Search for the cell housing the specified text and yield its (X, Y) center coordinate. 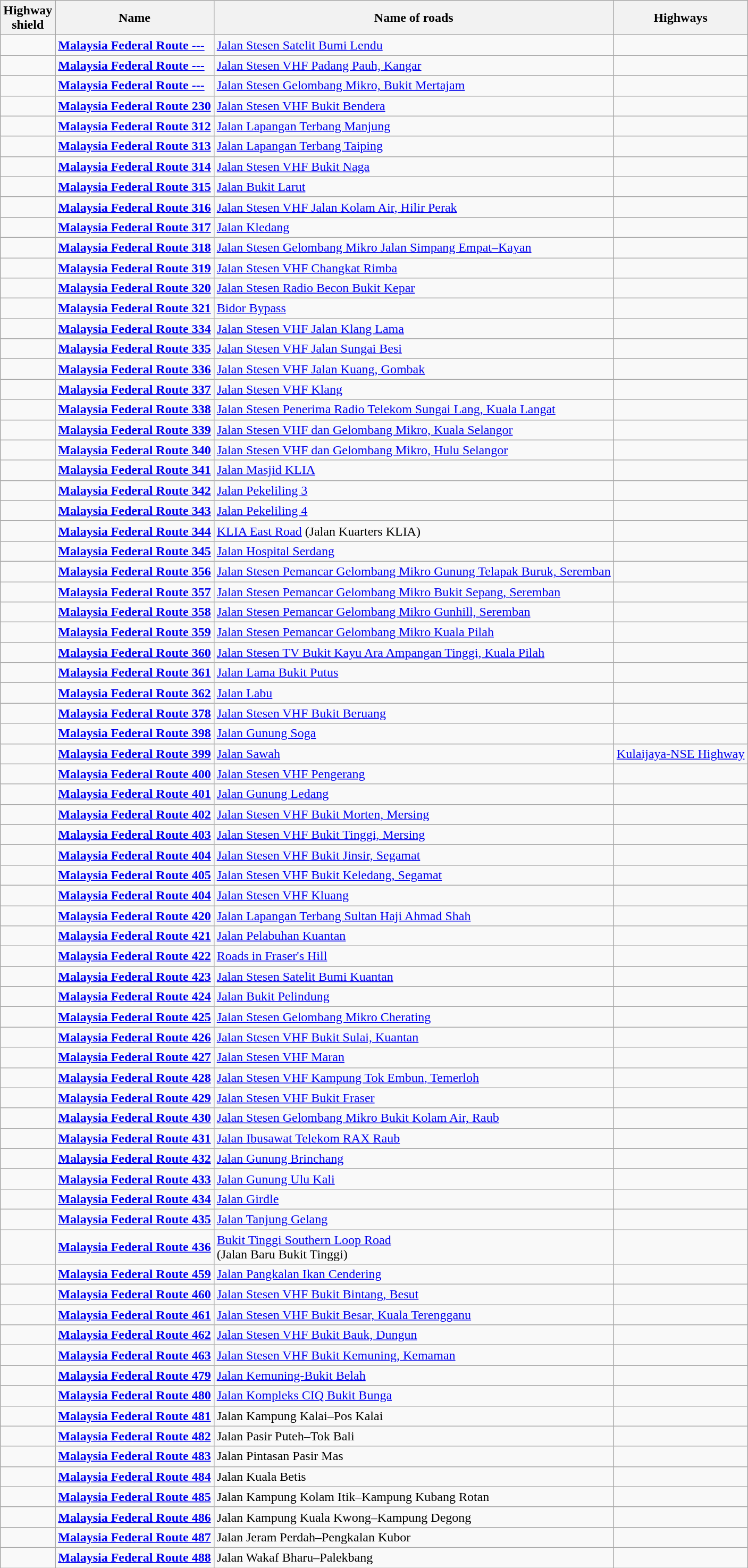
Jalan Stesen VHF Bukit Tinggi, Mersing (414, 835)
Jalan Pintasan Pasir Mas (414, 1456)
Malaysia Federal Route 434 (135, 1199)
Jalan Gunung Soga (414, 733)
Malaysia Federal Route 462 (135, 1335)
Malaysia Federal Route 398 (135, 733)
Malaysia Federal Route 378 (135, 713)
Jalan Kampung Kolam Itik–Kampung Kubang Rotan (414, 1497)
Jalan Stesen VHF Bukit Beruang (414, 713)
Malaysia Federal Route 361 (135, 673)
Malaysia Federal Route 483 (135, 1456)
Jalan Pelabuhan Kuantan (414, 936)
Jalan Gunung Ledang (414, 794)
Jalan Stesen VHF Padang Pauh, Kangar (414, 65)
Jalan Pekeliling 4 (414, 511)
Malaysia Federal Route 488 (135, 1557)
Name (135, 18)
Malaysia Federal Route 320 (135, 288)
Malaysia Federal Route 345 (135, 551)
Malaysia Federal Route 357 (135, 592)
Jalan Stesen Radio Becon Bukit Kepar (414, 288)
Malaysia Federal Route 340 (135, 450)
Malaysia Federal Route 399 (135, 754)
Name of roads (414, 18)
Jalan Tanjung Gelang (414, 1219)
Malaysia Federal Route 334 (135, 329)
Malaysia Federal Route 321 (135, 308)
Jalan Stesen VHF Bukit Bauk, Dungun (414, 1335)
Jalan Stesen Penerima Radio Telekom Sungai Lang, Kuala Langat (414, 410)
Malaysia Federal Route 428 (135, 1078)
Malaysia Federal Route 335 (135, 349)
Malaysia Federal Route 402 (135, 814)
Jalan Wakaf Bharu–Palekbang (414, 1557)
Malaysia Federal Route 405 (135, 875)
Malaysia Federal Route 401 (135, 794)
Malaysia Federal Route 230 (135, 106)
Malaysia Federal Route 422 (135, 956)
Jalan Stesen VHF Kluang (414, 895)
Malaysia Federal Route 358 (135, 612)
Malaysia Federal Route 319 (135, 268)
Jalan Lama Bukit Putus (414, 673)
Malaysia Federal Route 313 (135, 146)
Malaysia Federal Route 431 (135, 1138)
Jalan Girdle (414, 1199)
Malaysia Federal Route 423 (135, 977)
Bukit Tinggi Southern Loop Road(Jalan Baru Bukit Tinggi) (414, 1247)
Jalan Stesen VHF Bukit Besar, Kuala Terengganu (414, 1315)
Jalan Lapangan Terbang Manjung (414, 126)
Malaysia Federal Route 482 (135, 1436)
Jalan Kuala Betis (414, 1477)
Jalan Kampung Kuala Kwong–Kampung Degong (414, 1517)
Malaysia Federal Route 487 (135, 1537)
Kulaijaya-NSE Highway (680, 754)
KLIA East Road (Jalan Kuarters KLIA) (414, 531)
Malaysia Federal Route 432 (135, 1158)
Jalan Stesen VHF Changkat Rimba (414, 268)
Malaysia Federal Route 427 (135, 1057)
Malaysia Federal Route 342 (135, 490)
Jalan Stesen VHF Bukit Morten, Mersing (414, 814)
Jalan Stesen VHF Jalan Klang Lama (414, 329)
Jalan Masjid KLIA (414, 470)
Malaysia Federal Route 436 (135, 1247)
Jalan Stesen VHF Bukit Keledang, Segamat (414, 875)
Jalan Stesen Pemancar Gelombang Mikro Kuala Pilah (414, 632)
Jalan Stesen Satelit Bumi Kuantan (414, 977)
Malaysia Federal Route 421 (135, 936)
Jalan Pasir Puteh–Tok Bali (414, 1436)
Jalan Stesen VHF Maran (414, 1057)
Malaysia Federal Route 461 (135, 1315)
Jalan Jeram Perdah–Pengkalan Kubor (414, 1537)
Malaysia Federal Route 317 (135, 227)
Malaysia Federal Route 360 (135, 653)
Malaysia Federal Route 485 (135, 1497)
Jalan Stesen VHF Klang (414, 389)
Jalan Hospital Serdang (414, 551)
Malaysia Federal Route 314 (135, 166)
Malaysia Federal Route 362 (135, 693)
Malaysia Federal Route 338 (135, 410)
Jalan Bukit Pelindung (414, 997)
Malaysia Federal Route 356 (135, 571)
Jalan Sawah (414, 754)
Highways (680, 18)
Jalan Stesen TV Bukit Kayu Ara Ampangan Tinggi, Kuala Pilah (414, 653)
Malaysia Federal Route 424 (135, 997)
Malaysia Federal Route 337 (135, 389)
Malaysia Federal Route 463 (135, 1355)
Malaysia Federal Route 479 (135, 1375)
Jalan Lapangan Terbang Sultan Haji Ahmad Shah (414, 915)
Malaysia Federal Route 433 (135, 1179)
Jalan Stesen Gelombang Mikro, Bukit Mertajam (414, 86)
Malaysia Federal Route 339 (135, 430)
Malaysia Federal Route 318 (135, 247)
Malaysia Federal Route 459 (135, 1274)
Malaysia Federal Route 486 (135, 1517)
Malaysia Federal Route 316 (135, 207)
Jalan Stesen VHF Bukit Naga (414, 166)
Malaysia Federal Route 481 (135, 1416)
Malaysia Federal Route 359 (135, 632)
Jalan Stesen Pemancar Gelombang Mikro Gunhill, Seremban (414, 612)
Jalan Stesen VHF Bukit Kemuning, Kemaman (414, 1355)
Malaysia Federal Route 343 (135, 511)
Jalan Stesen Gelombang Mikro Bukit Kolam Air, Raub (414, 1118)
Malaysia Federal Route 420 (135, 915)
Bidor Bypass (414, 308)
Jalan Stesen VHF dan Gelombang Mikro, Kuala Selangor (414, 430)
Malaysia Federal Route 336 (135, 369)
Jalan Stesen VHF Kampung Tok Embun, Temerloh (414, 1078)
Jalan Kemuning-Bukit Belah (414, 1375)
Malaysia Federal Route 315 (135, 187)
Jalan Stesen VHF Bukit Bendera (414, 106)
Jalan Stesen Pemancar Gelombang Mikro Bukit Sepang, Seremban (414, 592)
Roads in Fraser's Hill (414, 956)
Malaysia Federal Route 400 (135, 774)
Jalan Lapangan Terbang Taiping (414, 146)
Malaysia Federal Route 484 (135, 1477)
Jalan Stesen VHF Jalan Kolam Air, Hilir Perak (414, 207)
Jalan Kledang (414, 227)
Jalan Pekeliling 3 (414, 490)
Jalan Stesen VHF Bukit Sulai, Kuantan (414, 1037)
Jalan Stesen VHF Bukit Fraser (414, 1098)
Malaysia Federal Route 341 (135, 470)
Malaysia Federal Route 435 (135, 1219)
Jalan Gunung Ulu Kali (414, 1179)
Malaysia Federal Route 312 (135, 126)
Jalan Stesen VHF Pengerang (414, 774)
Jalan Stesen VHF Bukit Bintang, Besut (414, 1295)
Jalan Stesen VHF Jalan Kuang, Gombak (414, 369)
Malaysia Federal Route 480 (135, 1396)
Jalan Stesen Pemancar Gelombang Mikro Gunung Telapak Buruk, Seremban (414, 571)
Jalan Stesen VHF Bukit Jinsir, Segamat (414, 855)
Jalan Stesen Gelombang Mikro Cherating (414, 1017)
Malaysia Federal Route 430 (135, 1118)
Jalan Labu (414, 693)
Jalan Ibusawat Telekom RAX Raub (414, 1138)
Jalan Gunung Brinchang (414, 1158)
Highway shield (28, 18)
Malaysia Federal Route 344 (135, 531)
Malaysia Federal Route 426 (135, 1037)
Jalan Stesen Gelombang Mikro Jalan Simpang Empat–Kayan (414, 247)
Jalan Kompleks CIQ Bukit Bunga (414, 1396)
Jalan Stesen Satelit Bumi Lendu (414, 45)
Malaysia Federal Route 460 (135, 1295)
Malaysia Federal Route 425 (135, 1017)
Jalan Stesen VHF Jalan Sungai Besi (414, 349)
Jalan Bukit Larut (414, 187)
Jalan Kampung Kalai–Pos Kalai (414, 1416)
Malaysia Federal Route 429 (135, 1098)
Malaysia Federal Route 403 (135, 835)
Jalan Stesen VHF dan Gelombang Mikro, Hulu Selangor (414, 450)
Jalan Pangkalan Ikan Cendering (414, 1274)
